Output the [X, Y] coordinate of the center of the cell containing the given text.  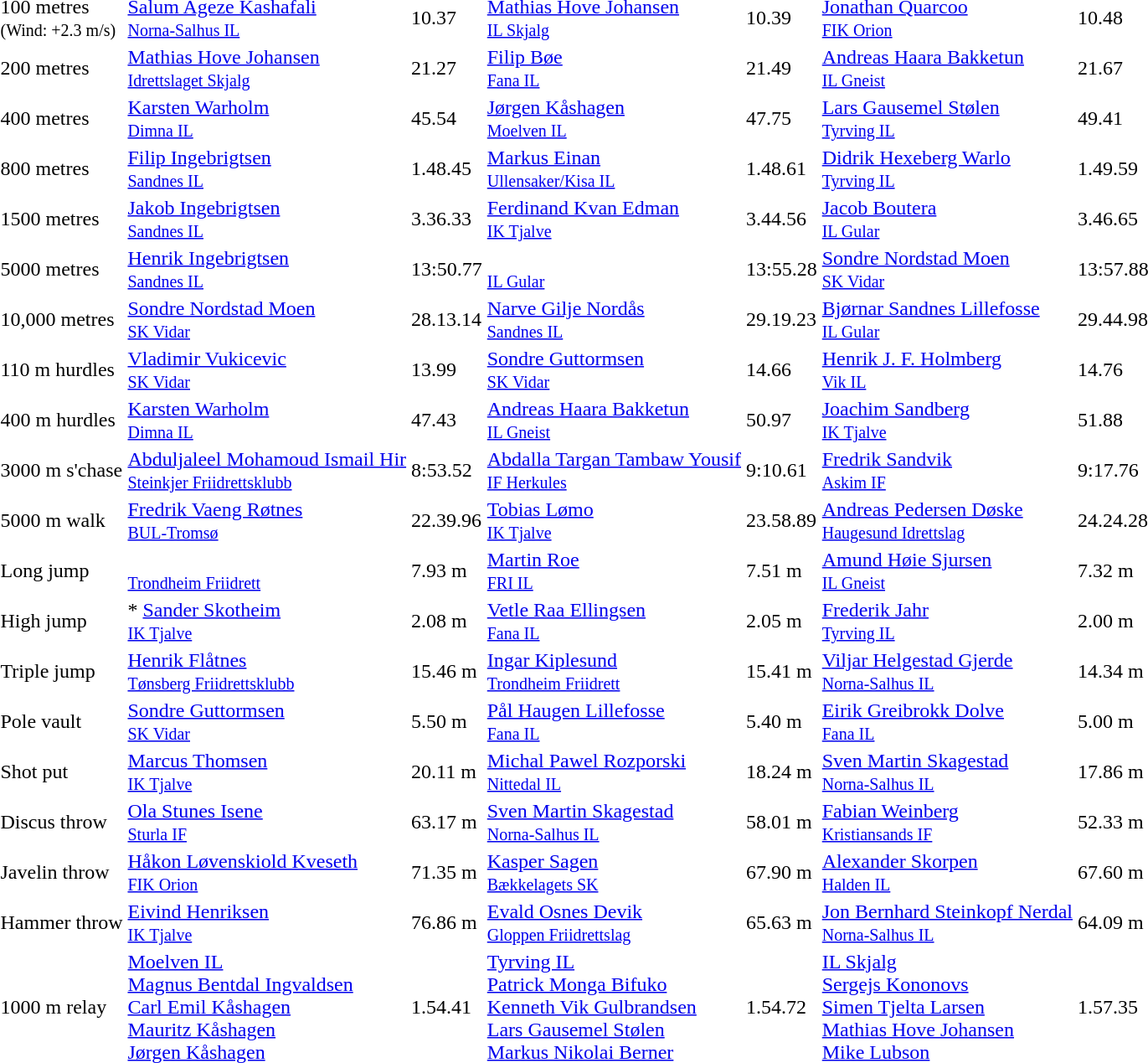
Eivind HenriksenIK Tjalve [267, 923]
Filip BøeFana IL [614, 69]
Evald Osnes DevikGloppen Friidrettslag [614, 923]
Jørgen KåshagenMoelven IL [614, 119]
15.46 m [447, 672]
Ferdinand Kvan EdmanIK Tjalve [614, 219]
Jacob BouteraIL Gular [947, 219]
7.51 m [782, 571]
Abdalla Targan Tambaw YousifIF Herkules [614, 471]
Fredrik Vaeng RøtnesBUL-Tromsø [267, 521]
IL Gular [614, 270]
Eirik Greibrokk DolveFana IL [947, 722]
Michal Pawel RozporskiNittedal IL [614, 772]
Viljar Helgestad GjerdeNorna-Salhus IL [947, 672]
Abduljaleel Mohamoud Ismail HirSteinkjer Friidrettsklubb [267, 471]
Didrik Hexeberg WarloTyrving IL [947, 169]
Tobias LømoIK Tjalve [614, 521]
Mathias Hove JohansenIdrettslaget Skjalg [267, 69]
Alexander SkorpenHalden IL [947, 873]
8:53.52 [447, 471]
Fabian WeinbergKristiansands IF [947, 823]
Pål Haugen LillefosseFana IL [614, 722]
47.43 [447, 421]
Martin RoeFRI IL [614, 571]
28.13.14 [447, 320]
3.36.33 [447, 219]
Lars Gausemel StølenTyrving IL [947, 119]
Fredrik SandvikAskim IF [947, 471]
5.40 m [782, 722]
71.35 m [447, 873]
Henrik J. F. HolmbergVik IL [947, 370]
3.44.56 [782, 219]
7.93 m [447, 571]
2.05 m [782, 622]
14.66 [782, 370]
Frederik JahrTyrving IL [947, 622]
Håkon Løvenskiold KvesethFIK Orion [267, 873]
13.99 [447, 370]
50.97 [782, 421]
13:55.28 [782, 270]
Bjørnar Sandnes LillefosseIL Gular [947, 320]
65.63 m [782, 923]
1.48.45 [447, 169]
Andreas Pedersen DøskeHaugesund Idrettslag [947, 521]
21.49 [782, 69]
47.75 [782, 119]
5.50 m [447, 722]
Henrik IngebrigtsenSandnes IL [267, 270]
Trondheim Friidrett [267, 571]
Jon Bernhard Steinkopf NerdalNorna-Salhus IL [947, 923]
18.24 m [782, 772]
58.01 m [782, 823]
Ingar KiplesundTrondheim Friidrett [614, 672]
21.27 [447, 69]
Marcus ThomsenIK Tjalve [267, 772]
2.08 m [447, 622]
67.90 m [782, 873]
Filip IngebrigtsenSandnes IL [267, 169]
Vladimir VukicevicSK Vidar [267, 370]
Ola Stunes IseneSturla IF [267, 823]
76.86 m [447, 923]
9:10.61 [782, 471]
Amund Høie SjursenIL Gneist [947, 571]
13:50.77 [447, 270]
29.19.23 [782, 320]
* Sander SkotheimIK Tjalve [267, 622]
63.17 m [447, 823]
45.54 [447, 119]
Markus EinanUllensaker/Kisa IL [614, 169]
Narve Gilje NordåsSandnes IL [614, 320]
22.39.96 [447, 521]
Jakob IngebrigtsenSandnes IL [267, 219]
Vetle Raa EllingsenFana IL [614, 622]
23.58.89 [782, 521]
15.41 m [782, 672]
1.48.61 [782, 169]
Joachim SandbergIK Tjalve [947, 421]
Kasper SagenBækkelagets SK [614, 873]
20.11 m [447, 772]
Henrik FlåtnesTønsberg Friidrettsklubb [267, 672]
